Determine the [x, y] coordinate at the center of the cell enclosing the given text.  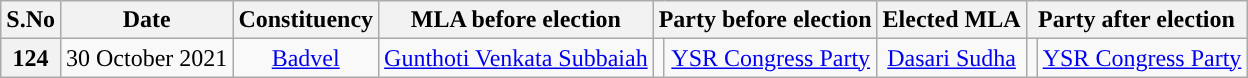
30 October 2021 [146, 58]
S.No [31, 20]
Badvel [306, 58]
Date [146, 20]
Gunthoti Venkata Subbaiah [516, 58]
Party before election [765, 20]
Party after election [1136, 20]
MLA before election [516, 20]
Elected MLA [952, 20]
Constituency [306, 20]
124 [31, 58]
Dasari Sudha [952, 58]
